Extract the (X, Y) coordinate from the center of the cell holding the provided text.  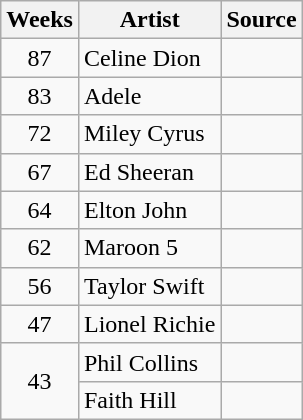
83 (40, 96)
87 (40, 58)
Faith Hill (149, 400)
72 (40, 134)
Artist (149, 20)
Weeks (40, 20)
Ed Sheeran (149, 172)
Celine Dion (149, 58)
Elton John (149, 210)
67 (40, 172)
62 (40, 248)
Source (262, 20)
56 (40, 286)
Adele (149, 96)
Taylor Swift (149, 286)
47 (40, 324)
Maroon 5 (149, 248)
64 (40, 210)
Miley Cyrus (149, 134)
Lionel Richie (149, 324)
43 (40, 381)
Phil Collins (149, 362)
